Search for the cell housing the specified text and yield its (X, Y) center coordinate. 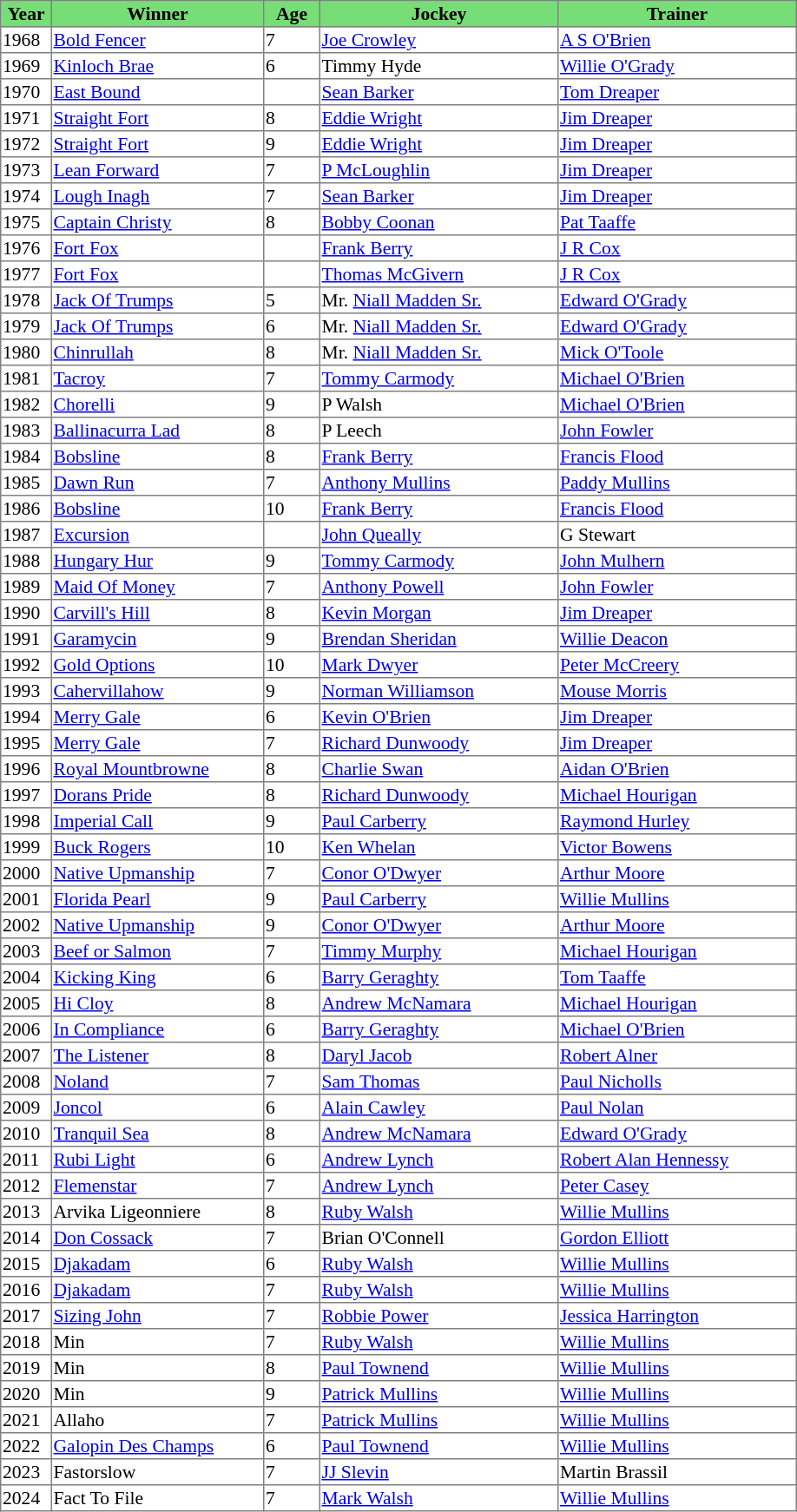
The Listener (157, 1055)
Hungary Hur (157, 561)
1975 (26, 222)
Daryl Jacob (438, 1055)
Peter McCreery (677, 665)
Kinloch Brae (157, 66)
Mick O'Toole (677, 352)
2020 (26, 1394)
Joncol (157, 1108)
In Compliance (157, 1029)
Joe Crowley (438, 40)
Dorans Pride (157, 795)
1979 (26, 326)
Florida Pearl (157, 899)
1998 (26, 821)
East Bound (157, 92)
Winner (157, 14)
Lough Inagh (157, 196)
1971 (26, 118)
Jessica Harrington (677, 1316)
Tacroy (157, 378)
Flemenstar (157, 1186)
1987 (26, 535)
Willie Deacon (677, 639)
Beef or Salmon (157, 951)
1977 (26, 274)
1997 (26, 795)
2015 (26, 1264)
Captain Christy (157, 222)
Buck Rogers (157, 847)
Year (26, 14)
Tranquil Sea (157, 1134)
Cahervillahow (157, 691)
1993 (26, 691)
Noland (157, 1081)
Gold Options (157, 665)
Pat Taaffe (677, 222)
Kevin Morgan (438, 613)
P Walsh (438, 404)
Robbie Power (438, 1316)
Tom Taaffe (677, 977)
2022 (26, 1446)
2010 (26, 1134)
Allaho (157, 1420)
2024 (26, 1498)
2000 (26, 873)
2018 (26, 1342)
2019 (26, 1368)
1986 (26, 509)
Timmy Murphy (438, 951)
2005 (26, 1003)
1980 (26, 352)
1984 (26, 457)
Galopin Des Champs (157, 1446)
Sam Thomas (438, 1081)
Raymond Hurley (677, 821)
Alain Cawley (438, 1108)
2006 (26, 1029)
2007 (26, 1055)
Mark Dwyer (438, 665)
5 (292, 300)
Kicking King (157, 977)
Age (292, 14)
John Mulhern (677, 561)
Paddy Mullins (677, 483)
Norman Williamson (438, 691)
Paul Nicholls (677, 1081)
1976 (26, 248)
Garamycin (157, 639)
Brian O'Connell (438, 1238)
Bobby Coonan (438, 222)
Kevin O'Brien (438, 717)
Paul Nolan (677, 1108)
Robert Alan Hennessy (677, 1160)
Thomas McGivern (438, 274)
Ballinacurra Lad (157, 431)
1992 (26, 665)
1981 (26, 378)
1995 (26, 743)
Tom Dreaper (677, 92)
2021 (26, 1420)
Gordon Elliott (677, 1238)
Chinrullah (157, 352)
Aidan O'Brien (677, 769)
2004 (26, 977)
Timmy Hyde (438, 66)
Fastorslow (157, 1472)
2003 (26, 951)
Excursion (157, 535)
Royal Mountbrowne (157, 769)
1969 (26, 66)
2014 (26, 1238)
1973 (26, 170)
Charlie Swan (438, 769)
1972 (26, 144)
Brendan Sheridan (438, 639)
G Stewart (677, 535)
Jockey (438, 14)
Lean Forward (157, 170)
Anthony Powell (438, 587)
JJ Slevin (438, 1472)
Martin Brassil (677, 1472)
2023 (26, 1472)
1970 (26, 92)
1974 (26, 196)
1988 (26, 561)
2017 (26, 1316)
2001 (26, 899)
1991 (26, 639)
Willie O'Grady (677, 66)
Dawn Run (157, 483)
1968 (26, 40)
Peter Casey (677, 1186)
2009 (26, 1108)
John Queally (438, 535)
P Leech (438, 431)
Bold Fencer (157, 40)
Mouse Morris (677, 691)
Hi Cloy (157, 1003)
Victor Bowens (677, 847)
2013 (26, 1212)
Carvill's Hill (157, 613)
Rubi Light (157, 1160)
Imperial Call (157, 821)
1983 (26, 431)
1996 (26, 769)
1978 (26, 300)
Arvika Ligeonniere (157, 1212)
Mark Walsh (438, 1498)
2011 (26, 1160)
Maid Of Money (157, 587)
Trainer (677, 14)
Fact To File (157, 1498)
Chorelli (157, 404)
2012 (26, 1186)
Don Cossack (157, 1238)
1982 (26, 404)
1985 (26, 483)
P McLoughlin (438, 170)
Robert Alner (677, 1055)
1994 (26, 717)
Anthony Mullins (438, 483)
2016 (26, 1290)
Ken Whelan (438, 847)
Sizing John (157, 1316)
1999 (26, 847)
2002 (26, 925)
A S O'Brien (677, 40)
1990 (26, 613)
1989 (26, 587)
2008 (26, 1081)
